Output the [x, y] coordinate of the center of the cell containing the given text.  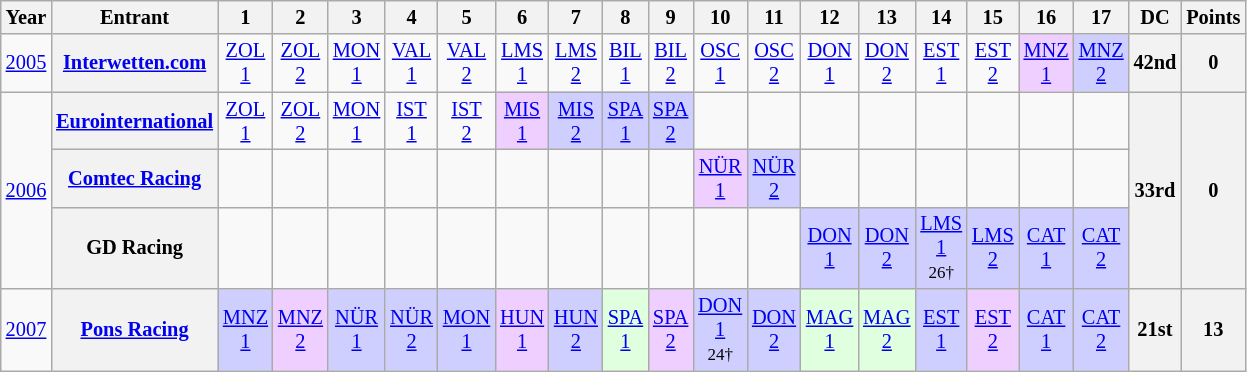
4 [412, 17]
VAL1 [412, 63]
10 [720, 17]
9 [670, 17]
GD Racing [134, 248]
LMS126† [941, 248]
Points [1213, 17]
11 [774, 17]
Entrant [134, 17]
8 [626, 17]
MAG1 [830, 330]
2 [300, 17]
HUN1 [522, 330]
3 [356, 17]
Comtec Racing [134, 178]
HUN2 [576, 330]
Eurointernational [134, 121]
17 [1102, 17]
IST2 [466, 121]
1 [246, 17]
5 [466, 17]
Pons Racing [134, 330]
12 [830, 17]
BIL2 [670, 63]
7 [576, 17]
2006 [26, 190]
33rd [1156, 190]
6 [522, 17]
BIL1 [626, 63]
14 [941, 17]
Interwetten.com [134, 63]
MAG2 [886, 330]
DC [1156, 17]
42nd [1156, 63]
Year [26, 17]
MIS1 [522, 121]
LMS1 [522, 63]
15 [993, 17]
OSC1 [720, 63]
2005 [26, 63]
21st [1156, 330]
OSC2 [774, 63]
16 [1046, 17]
MIS2 [576, 121]
VAL2 [466, 63]
DON124† [720, 330]
IST1 [412, 121]
2007 [26, 330]
